Capture the cell that displays the provided text and extract its (x, y) central coordinate. 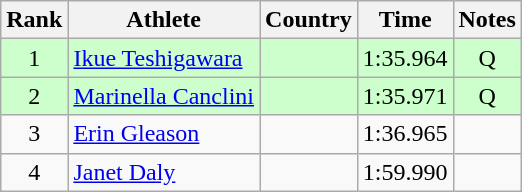
Erin Gleason (164, 134)
1:35.971 (405, 96)
Athlete (164, 20)
Marinella Canclini (164, 96)
Notes (487, 20)
1:36.965 (405, 134)
Ikue Teshigawara (164, 58)
Janet Daly (164, 172)
Rank (34, 20)
1 (34, 58)
4 (34, 172)
3 (34, 134)
Time (405, 20)
1:59.990 (405, 172)
2 (34, 96)
1:35.964 (405, 58)
Country (309, 20)
